Capture the cell that displays the provided text and extract its (x, y) central coordinate. 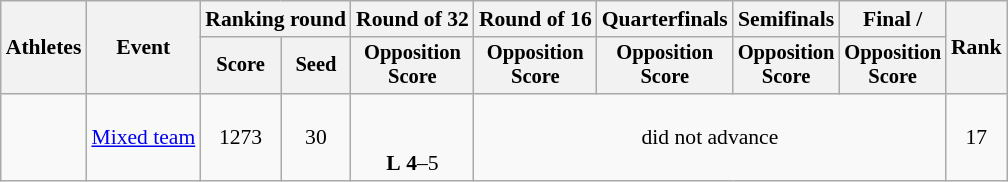
30 (316, 138)
Semifinals (786, 19)
Round of 16 (536, 19)
Seed (316, 66)
Final / (892, 19)
Round of 32 (412, 19)
17 (976, 138)
Mixed team (143, 138)
Score (240, 66)
L 4–5 (412, 138)
Athletes (44, 48)
Event (143, 48)
Quarterfinals (665, 19)
Rank (976, 48)
1273 (240, 138)
Ranking round (276, 19)
did not advance (710, 138)
